Search for the cell housing the specified text and yield its (X, Y) center coordinate. 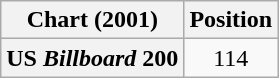
114 (231, 58)
US Billboard 200 (92, 58)
Position (231, 20)
Chart (2001) (92, 20)
